Capture the cell that displays the provided text and extract its (X, Y) central coordinate. 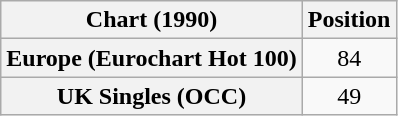
Chart (1990) (152, 20)
49 (349, 96)
Europe (Eurochart Hot 100) (152, 58)
84 (349, 58)
UK Singles (OCC) (152, 96)
Position (349, 20)
